Identify which cell holds the provided text, then report its (x, y) central coordinate. 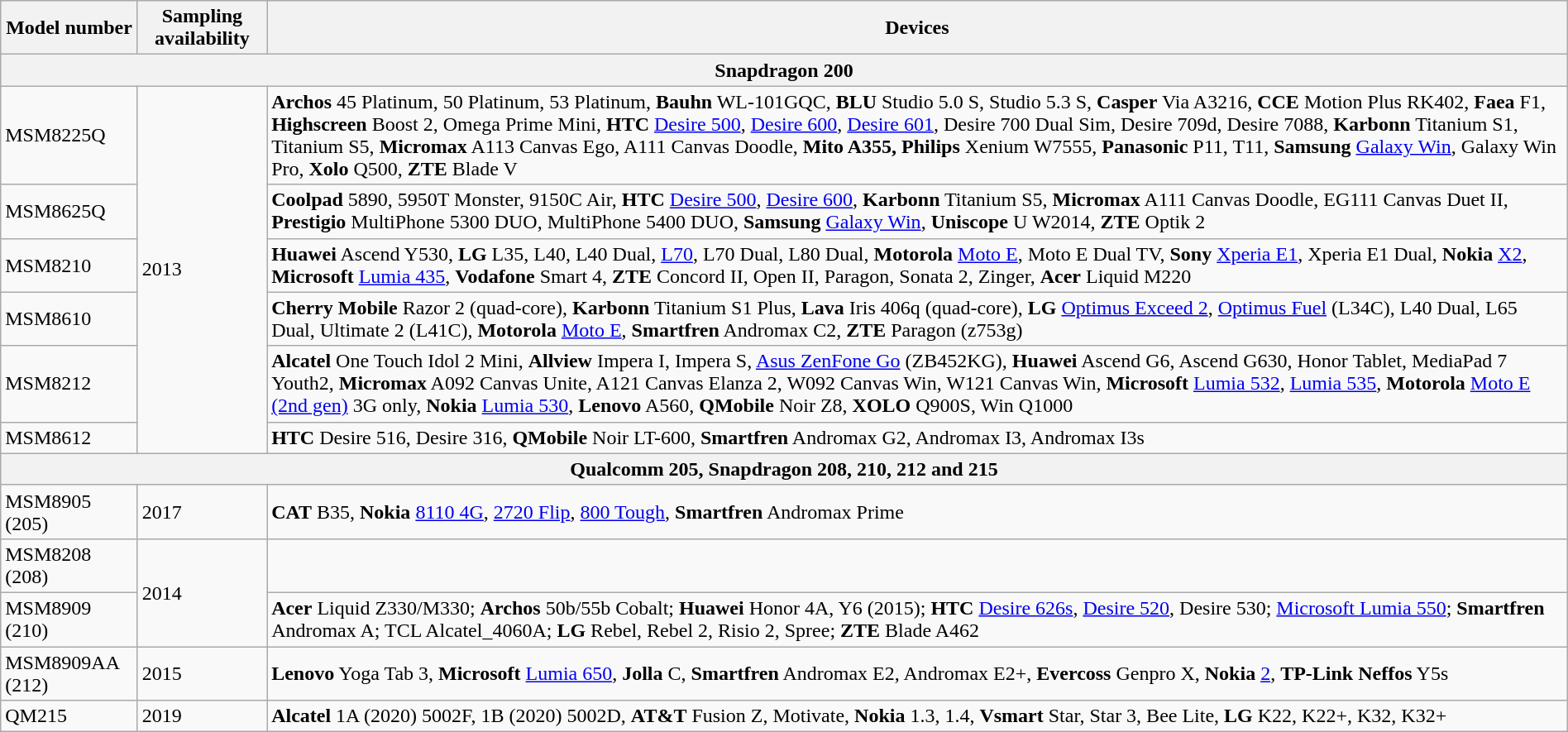
Qualcomm 205, Snapdragon 208, 210, 212 and 215 (784, 469)
2013 (202, 270)
QM215 (69, 716)
HTC Desire 516, Desire 316, QMobile Noir LT-600, Smartfren Andromax G2, Andromax I3, Andromax I3s (918, 438)
Devices (918, 28)
Lenovo Yoga Tab 3, Microsoft Lumia 650, Jolla C, Smartfren Andromax E2, Andromax E2+, Evercoss Genpro X, Nokia 2, TP-Link Neffos Y5s (918, 673)
MSM8225Q (69, 136)
MSM8625Q (69, 212)
2017 (202, 511)
MSM8212 (69, 384)
2019 (202, 716)
MSM8208 (208) (69, 566)
MSM8210 (69, 265)
Model number (69, 28)
MSM8610 (69, 319)
MSM8612 (69, 438)
MSM8905 (205) (69, 511)
2014 (202, 592)
CAT B35, Nokia 8110 4G, 2720 Flip, 800 Tough, Smartfren Andromax Prime (918, 511)
MSM8909 (210) (69, 619)
Alcatel 1A (2020) 5002F, 1B (2020) 5002D, AT&T Fusion Z, Motivate, Nokia 1.3, 1.4, Vsmart Star, Star 3, Bee Lite, LG K22, K22+, K32, K32+ (918, 716)
Sampling availability (202, 28)
2015 (202, 673)
MSM8909AA (212) (69, 673)
Snapdragon 200 (784, 70)
